From the cell containing the given text, extract its center point as (X, Y) coordinate. 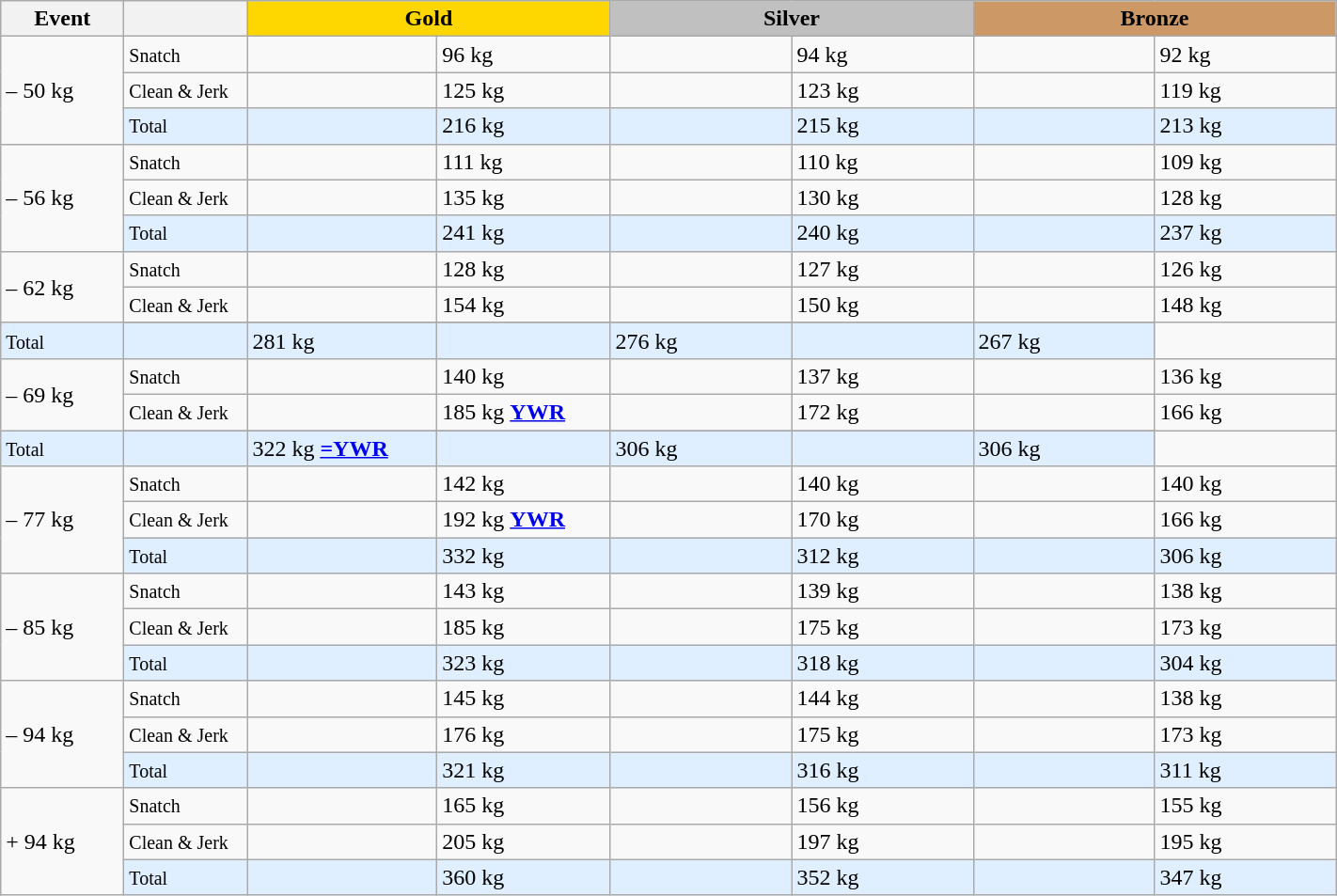
– 94 kg (62, 734)
312 kg (882, 556)
110 kg (882, 162)
– 85 kg (62, 627)
172 kg (882, 412)
154 kg (524, 305)
316 kg (882, 770)
311 kg (1245, 770)
Bronze (1155, 19)
142 kg (524, 484)
– 69 kg (62, 394)
Silver (792, 19)
347 kg (1245, 877)
155 kg (1245, 806)
321 kg (524, 770)
148 kg (1245, 305)
111 kg (524, 162)
237 kg (1245, 233)
215 kg (882, 126)
332 kg (524, 556)
Event (62, 19)
170 kg (882, 520)
156 kg (882, 806)
137 kg (882, 376)
322 kg =YWR (342, 448)
304 kg (1245, 663)
130 kg (882, 197)
318 kg (882, 663)
323 kg (524, 663)
145 kg (524, 699)
197 kg (882, 841)
144 kg (882, 699)
176 kg (524, 734)
139 kg (882, 591)
276 kg (701, 340)
216 kg (524, 126)
352 kg (882, 877)
94 kg (882, 55)
150 kg (882, 305)
92 kg (1245, 55)
195 kg (1245, 841)
– 56 kg (62, 197)
– 77 kg (62, 520)
267 kg (1064, 340)
135 kg (524, 197)
185 kg (524, 627)
360 kg (524, 877)
205 kg (524, 841)
241 kg (524, 233)
192 kg YWR (524, 520)
240 kg (882, 233)
+ 94 kg (62, 841)
185 kg YWR (524, 412)
123 kg (882, 90)
165 kg (524, 806)
136 kg (1245, 376)
143 kg (524, 591)
126 kg (1245, 269)
Gold (429, 19)
119 kg (1245, 90)
– 50 kg (62, 90)
125 kg (524, 90)
281 kg (342, 340)
127 kg (882, 269)
213 kg (1245, 126)
109 kg (1245, 162)
96 kg (524, 55)
– 62 kg (62, 287)
